Scan for the cell matching the given text and deliver its (x, y) coordinate at center. 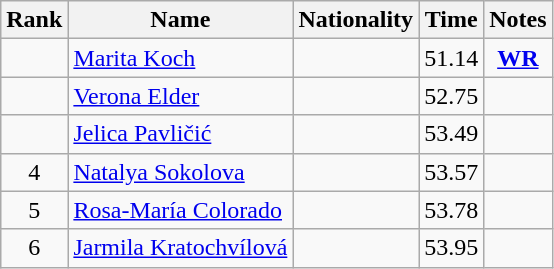
WR (518, 58)
53.95 (452, 248)
Time (452, 20)
Jarmila Kratochvílová (180, 248)
Name (180, 20)
Rank (34, 20)
Notes (518, 20)
Verona Elder (180, 96)
6 (34, 248)
5 (34, 210)
53.49 (452, 134)
Marita Koch (180, 58)
Nationality (356, 20)
52.75 (452, 96)
Rosa-María Colorado (180, 210)
51.14 (452, 58)
4 (34, 172)
53.57 (452, 172)
Jelica Pavličić (180, 134)
Natalya Sokolova (180, 172)
53.78 (452, 210)
